Return the (X, Y) coordinate for the center point of the cell that contains the specified text.  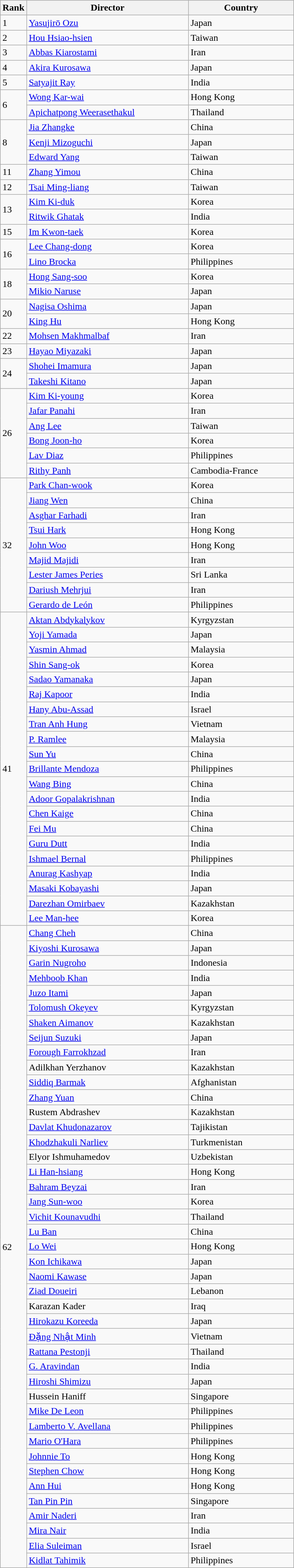
Kidlat Tahimik (107, 1561)
Sadao Yamanaka (107, 680)
Nagisa Oshima (107, 306)
Lebanon (241, 1291)
Karazan Kader (107, 1306)
15 (13, 232)
Khodzhakuli Narliev (107, 1142)
Bahram Beyzai (107, 1187)
Tsui Hark (107, 530)
Seijun Suzuki (107, 1037)
Sri Lanka (241, 575)
Asghar Farhadi (107, 515)
Zhang Yuan (107, 1097)
Jia Zhangke (107, 127)
32 (13, 545)
Abbas Kiarostami (107, 53)
Adilkhan Yerzhanov (107, 1067)
Elyor Ishmuhamedov (107, 1157)
Elia Suleiman (107, 1546)
Jafar Panahi (107, 411)
Park Chan-wook (107, 485)
Gerardo de León (107, 605)
Garin Nugroho (107, 963)
Lu Ban (107, 1232)
Indonesia (241, 963)
Lee Chang-dong (107, 247)
26 (13, 433)
Fei Mu (107, 829)
Lav Diaz (107, 456)
Mehboob Khan (107, 978)
Tajikistan (241, 1127)
Kim Ki-young (107, 396)
Hong Sang-soo (107, 276)
Sun Yu (107, 754)
41 (13, 769)
Hayao Miyazaki (107, 351)
Li Han-hsiang (107, 1172)
23 (13, 351)
Director (107, 8)
20 (13, 314)
Mario O'Hara (107, 1441)
Cambodia-France (241, 471)
Ang Lee (107, 425)
Rustem Abdrashev (107, 1112)
Johnnie To (107, 1456)
Satyajit Ray (107, 82)
Ritwik Ghatak (107, 217)
Shin Sang-ok (107, 665)
Tran Anh Hung (107, 724)
22 (13, 336)
Hany Abu-Assad (107, 709)
Wang Bing (107, 784)
Jang Sun-woo (107, 1202)
Im Kwon-taek (107, 232)
1 (13, 23)
Apichatpong Weerasethakul (107, 112)
Hirokazu Koreeda (107, 1321)
King Hu (107, 321)
12 (13, 187)
Rank (13, 8)
Juzo Itami (107, 993)
Shaken Aimanov (107, 1023)
Naomi Kawase (107, 1276)
13 (13, 209)
Yasujirō Ozu (107, 23)
Đặng Nhật Minh (107, 1336)
Tan Pin Pin (107, 1501)
Mike De Leon (107, 1411)
Vichit Kounavudhi (107, 1217)
16 (13, 254)
Ziad Doueiri (107, 1291)
Rattana Pestonji (107, 1352)
Country (241, 8)
Ann Hui (107, 1486)
Aktan Abdykalykov (107, 620)
Brillante Mendoza (107, 769)
4 (13, 67)
Lo Wei (107, 1246)
Tsai Ming-liang (107, 187)
Lino Brocka (107, 262)
Masaki Kobayashi (107, 888)
18 (13, 284)
Yoji Yamada (107, 634)
Hiroshi Shimizu (107, 1381)
Turkmenistan (241, 1142)
Bong Joon-ho (107, 441)
Siddiq Barmak (107, 1082)
Iraq (241, 1306)
Rithy Panh (107, 471)
6 (13, 105)
5 (13, 82)
Kim Ki-duk (107, 202)
John Woo (107, 545)
Uzbekistan (241, 1157)
Hussein Haniff (107, 1396)
Majid Majidi (107, 560)
Jiang Wen (107, 500)
Kon Ichikawa (107, 1261)
Akira Kurosawa (107, 67)
62 (13, 1247)
Zhang Yimou (107, 172)
Kiyoshi Kurosawa (107, 948)
Chen Kaige (107, 814)
Stephen Chow (107, 1471)
Lee Man-hee (107, 918)
Kenji Mizoguchi (107, 142)
Ishmael Bernal (107, 858)
Adoor Gopalakrishnan (107, 799)
Lester James Peries (107, 575)
Davlat Khudonazarov (107, 1127)
Hou Hsiao-hsien (107, 38)
Mohsen Makhmalbaf (107, 336)
Raj Kapoor (107, 694)
Darezhan Omirbaev (107, 903)
Edward Yang (107, 157)
Dariush Mehrjui (107, 590)
Shohei Imamura (107, 366)
Mikio Naruse (107, 291)
Anurag Kashyap (107, 873)
Tolomush Okeyev (107, 1008)
Yasmin Ahmad (107, 649)
Wong Kar-wai (107, 97)
3 (13, 53)
Amir Naderi (107, 1516)
Chang Cheh (107, 933)
Lamberto V. Avellana (107, 1426)
Guru Dutt (107, 843)
G. Aravindan (107, 1366)
Forough Farrokhzad (107, 1052)
11 (13, 172)
2 (13, 38)
8 (13, 142)
Mira Nair (107, 1531)
Afghanistan (241, 1082)
Takeshi Kitano (107, 381)
24 (13, 373)
P. Ramlee (107, 739)
